Return the (x, y) coordinate for the center point of the cell that contains the specified text.  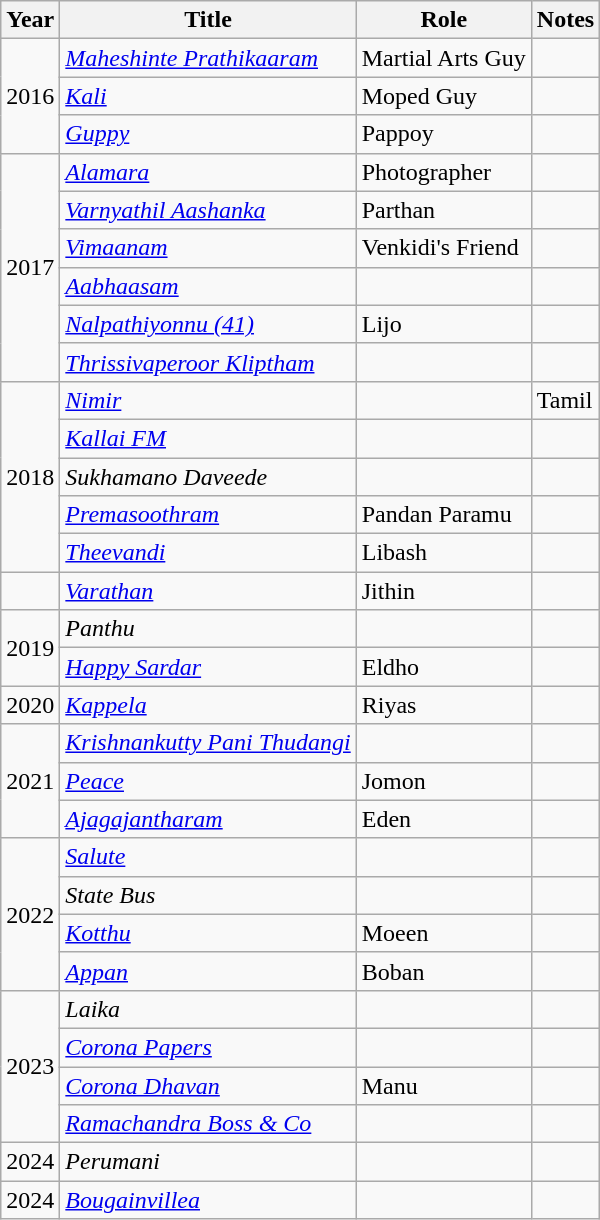
Jomon (444, 781)
Pandan Paramu (444, 515)
Jithin (444, 591)
Appan (208, 971)
Kappela (208, 705)
Parthan (444, 210)
Peace (208, 781)
Eldho (444, 667)
Corona Dhavan (208, 1085)
Ramachandra Boss & Co (208, 1124)
Lijo (444, 324)
Photographer (444, 172)
Libash (444, 553)
Boban (444, 971)
Salute (208, 857)
Perumani (208, 1162)
Guppy (208, 134)
Varnyathil Aashanka (208, 210)
Pappoy (444, 134)
Title (208, 20)
Ajagajantharam (208, 819)
Thrissivaperoor Kliptham (208, 362)
2020 (30, 705)
2016 (30, 96)
Moped Guy (444, 96)
2018 (30, 476)
Moeen (444, 933)
Sukhamano Daveede (208, 477)
Varathan (208, 591)
Venkidi's Friend (444, 248)
Happy Sardar (208, 667)
2017 (30, 267)
Theevandi (208, 553)
Aabhaasam (208, 286)
State Bus (208, 895)
Bougainvillea (208, 1200)
2019 (30, 648)
Martial Arts Guy (444, 58)
Laika (208, 1009)
Krishnankutty Pani Thudangi (208, 743)
Kali (208, 96)
Nalpathiyonnu (41) (208, 324)
Corona Papers (208, 1047)
Riyas (444, 705)
Panthu (208, 629)
Manu (444, 1085)
Year (30, 20)
Kotthu (208, 933)
2021 (30, 781)
Vimaanam (208, 248)
Tamil (565, 400)
Role (444, 20)
Nimir (208, 400)
Eden (444, 819)
Alamara (208, 172)
2022 (30, 914)
Kallai FM (208, 438)
Premasoothram (208, 515)
Notes (565, 20)
2023 (30, 1066)
Maheshinte Prathikaaram (208, 58)
